Capture the cell that displays the provided text and extract its (x, y) central coordinate. 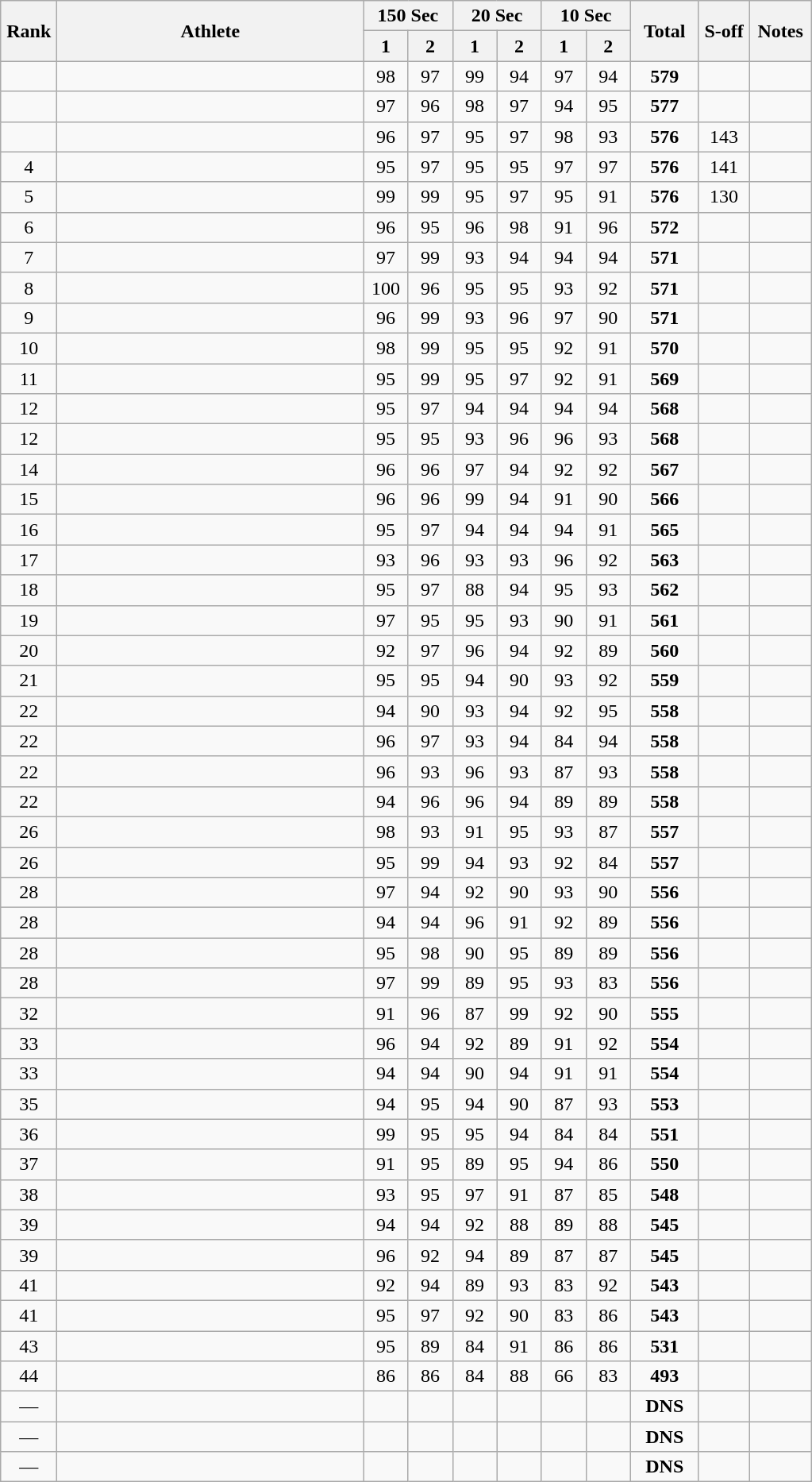
17 (29, 560)
130 (724, 197)
559 (664, 681)
15 (29, 500)
563 (664, 560)
577 (664, 106)
8 (29, 288)
531 (664, 1346)
18 (29, 590)
6 (29, 227)
560 (664, 650)
S-off (724, 31)
20 Sec (497, 16)
10 (29, 348)
143 (724, 137)
37 (29, 1164)
66 (564, 1376)
566 (664, 500)
548 (664, 1194)
35 (29, 1104)
43 (29, 1346)
572 (664, 227)
36 (29, 1134)
567 (664, 469)
16 (29, 530)
555 (664, 1013)
553 (664, 1104)
493 (664, 1376)
150 Sec (408, 16)
561 (664, 620)
10 Sec (586, 16)
100 (386, 288)
4 (29, 167)
32 (29, 1013)
7 (29, 257)
550 (664, 1164)
19 (29, 620)
11 (29, 379)
562 (664, 590)
38 (29, 1194)
21 (29, 681)
565 (664, 530)
Total (664, 31)
569 (664, 379)
Rank (29, 31)
579 (664, 76)
570 (664, 348)
551 (664, 1134)
141 (724, 167)
Athlete (210, 31)
Notes (781, 31)
20 (29, 650)
85 (608, 1194)
9 (29, 318)
5 (29, 197)
44 (29, 1376)
14 (29, 469)
